Identify which cell holds the provided text, then report its [x, y] central coordinate. 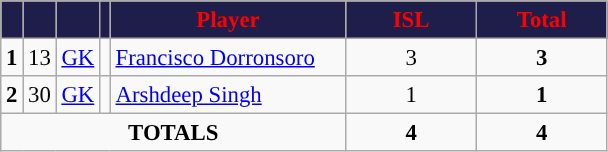
Francisco Dorronsoro [228, 58]
30 [40, 95]
2 [12, 95]
Player [228, 20]
TOTALS [174, 133]
13 [40, 58]
Total [542, 20]
ISL [412, 20]
Arshdeep Singh [228, 95]
